For the text-containing cell, return its midpoint in (X, Y) coordinate format. 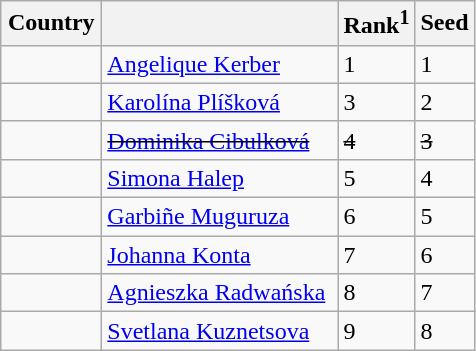
Seed (444, 24)
Simona Halep (220, 178)
Agnieszka Radwańska (220, 293)
Dominika Cibulková (220, 140)
2 (444, 102)
Johanna Konta (220, 255)
Svetlana Kuznetsova (220, 331)
Country (52, 24)
Angelique Kerber (220, 64)
Rank1 (376, 24)
Garbiñe Muguruza (220, 217)
9 (376, 331)
Karolína Plíšková (220, 102)
